Locate the cell with the specified text and output its (x, y) center coordinate. 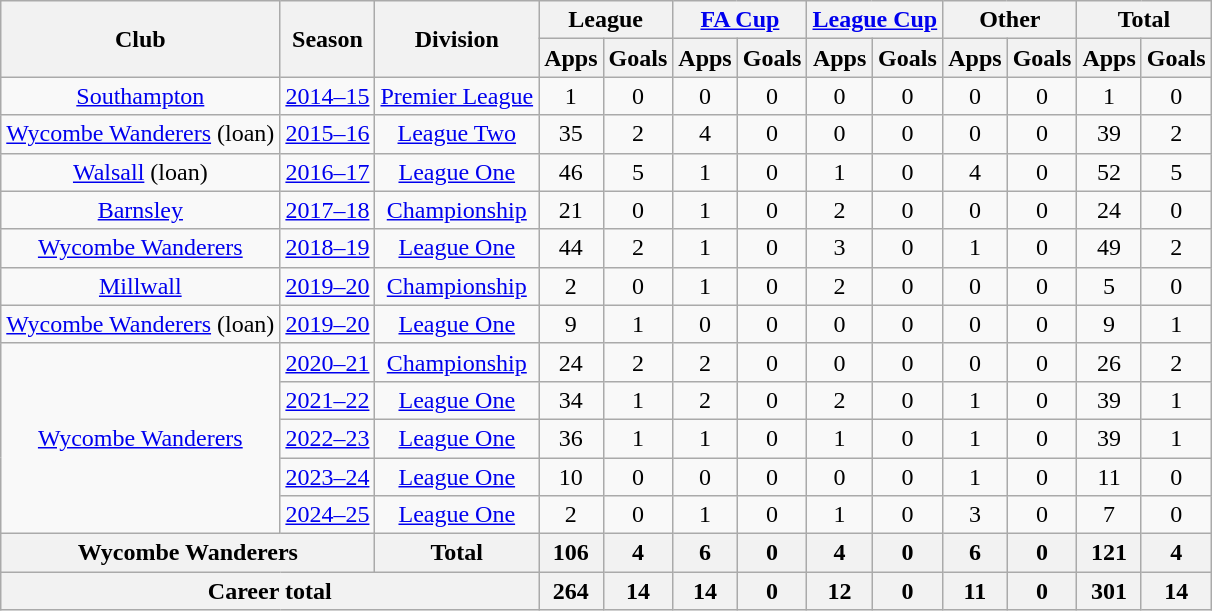
2024–25 (328, 515)
2015–16 (328, 134)
Career total (270, 591)
Season (328, 39)
2023–24 (328, 477)
Barnsley (140, 210)
21 (571, 210)
52 (1109, 172)
Premier League (457, 96)
10 (571, 477)
7 (1109, 515)
League Cup (875, 20)
264 (571, 591)
44 (571, 248)
League (606, 20)
2020–21 (328, 362)
34 (571, 400)
36 (571, 438)
35 (571, 134)
Southampton (140, 96)
46 (571, 172)
121 (1109, 553)
12 (840, 591)
2016–17 (328, 172)
106 (571, 553)
2021–22 (328, 400)
49 (1109, 248)
Walsall (loan) (140, 172)
Other (1010, 20)
Millwall (140, 286)
FA Cup (740, 20)
League Two (457, 134)
Division (457, 39)
2022–23 (328, 438)
2018–19 (328, 248)
301 (1109, 591)
2014–15 (328, 96)
26 (1109, 362)
Club (140, 39)
2017–18 (328, 210)
